Find where the given text appears and provide that cell's center as [x, y] coordinate. 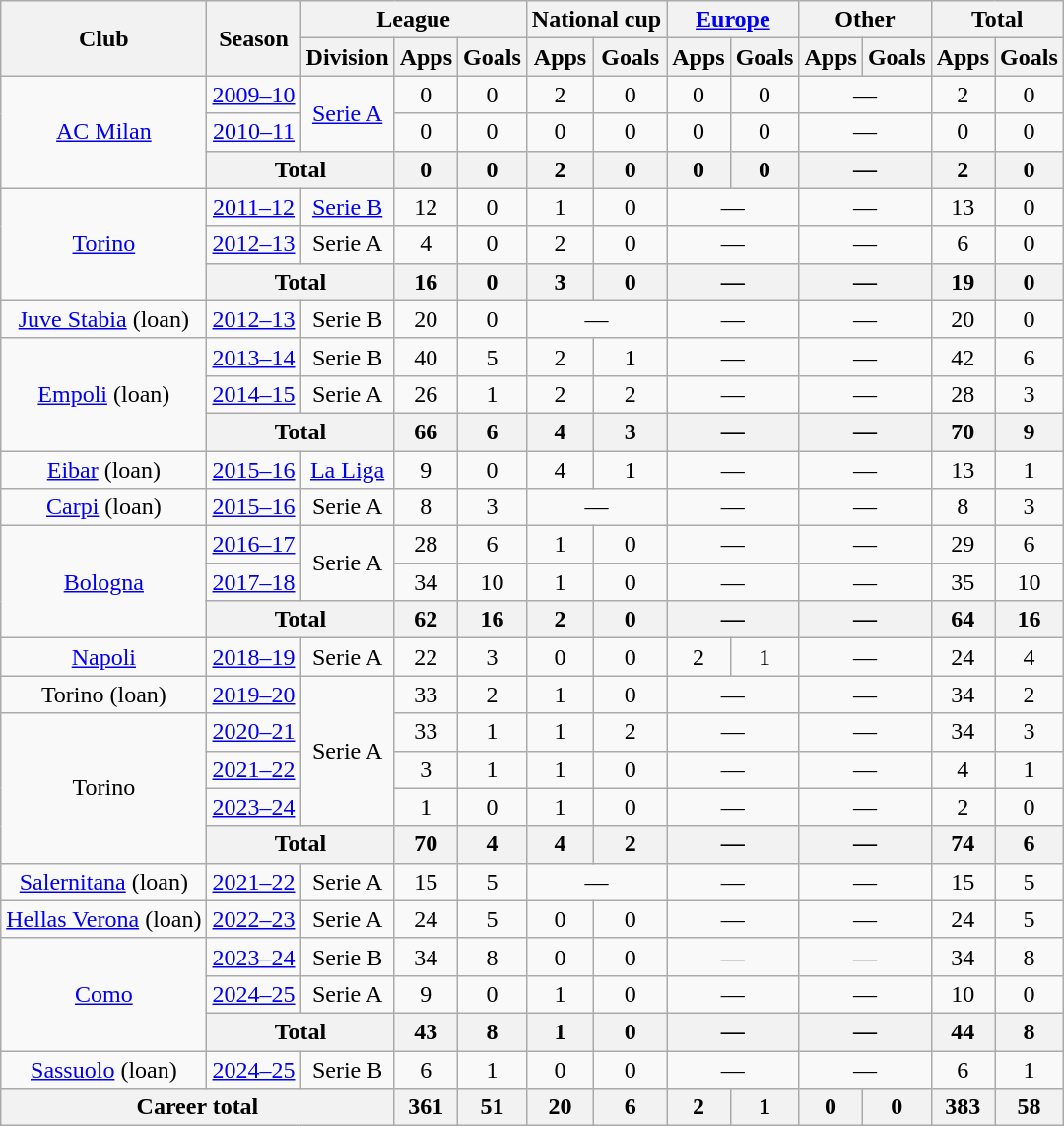
42 [963, 357]
2016–17 [254, 545]
Eibar (loan) [104, 470]
29 [963, 545]
Como [104, 994]
2020–21 [254, 732]
35 [963, 582]
Napoli [104, 657]
19 [963, 282]
2010–11 [254, 132]
62 [426, 620]
2017–18 [254, 582]
22 [426, 657]
Career total [197, 1107]
51 [493, 1107]
2022–23 [254, 919]
Carpi (loan) [104, 507]
43 [426, 1031]
2018–19 [254, 657]
Division [347, 57]
Club [104, 38]
La Liga [347, 470]
League [414, 20]
66 [426, 431]
Bologna [104, 582]
Empoli (loan) [104, 394]
2013–14 [254, 357]
383 [963, 1107]
2011–12 [254, 207]
2014–15 [254, 394]
40 [426, 357]
12 [426, 207]
Salernitana (loan) [104, 882]
2009–10 [254, 95]
National cup [596, 20]
58 [1030, 1107]
2019–20 [254, 695]
64 [963, 620]
Sassuolo (loan) [104, 1069]
Other [865, 20]
361 [426, 1107]
74 [963, 844]
AC Milan [104, 132]
44 [963, 1031]
Season [254, 38]
Juve Stabia (loan) [104, 319]
Torino (loan) [104, 695]
Hellas Verona (loan) [104, 919]
Europe [733, 20]
26 [426, 394]
